Provide the (X, Y) coordinate of the cell's center where the given text is located.  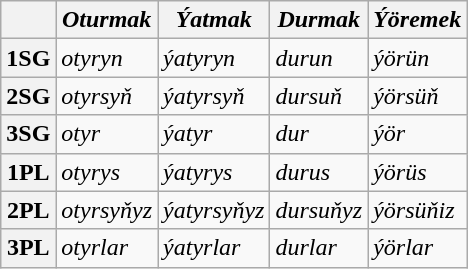
1SG (28, 58)
1PL (28, 172)
dur (319, 134)
ýör (418, 134)
ýatyrlar (214, 248)
ýatyryn (214, 58)
otyr (107, 134)
otyryn (107, 58)
ýatyrys (214, 172)
2SG (28, 96)
ýörün (418, 58)
Durmak (319, 20)
ýörüs (418, 172)
Oturmak (107, 20)
otyrlar (107, 248)
ýörlar (418, 248)
ýatyrsyňyz (214, 210)
ýatyr (214, 134)
3SG (28, 134)
ýörsüňiz (418, 210)
3PL (28, 248)
dursuňyz (319, 210)
durun (319, 58)
ýatyrsyň (214, 96)
otyrsyňyz (107, 210)
dursuň (319, 96)
durus (319, 172)
otyrys (107, 172)
ýörsüň (418, 96)
Ýöremek (418, 20)
2PL (28, 210)
durlar (319, 248)
Ýatmak (214, 20)
otyrsyň (107, 96)
